Identify which cell holds the provided text, then report its (x, y) central coordinate. 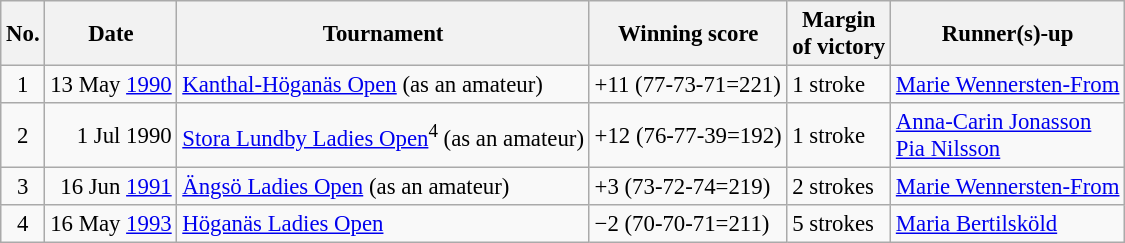
Tournament (383, 34)
4 (23, 224)
5 strokes (839, 224)
13 May 1990 (111, 85)
−2 (70-70-71=211) (688, 224)
+12 (76-77-39=192) (688, 136)
Ängsö Ladies Open (as an amateur) (383, 187)
1 Jul 1990 (111, 136)
+11 (77-73-71=221) (688, 85)
2 strokes (839, 187)
1 (23, 85)
3 (23, 187)
Anna-Carin Jonasson Pia Nilsson (1008, 136)
Höganäs Ladies Open (383, 224)
+3 (73-72-74=219) (688, 187)
Maria Bertilsköld (1008, 224)
Marginof victory (839, 34)
2 (23, 136)
Runner(s)-up (1008, 34)
Kanthal-Höganäs Open (as an amateur) (383, 85)
16 Jun 1991 (111, 187)
16 May 1993 (111, 224)
No. (23, 34)
Winning score (688, 34)
Stora Lundby Ladies Open4 (as an amateur) (383, 136)
Date (111, 34)
